From the cell containing the given text, extract its center point as [X, Y] coordinate. 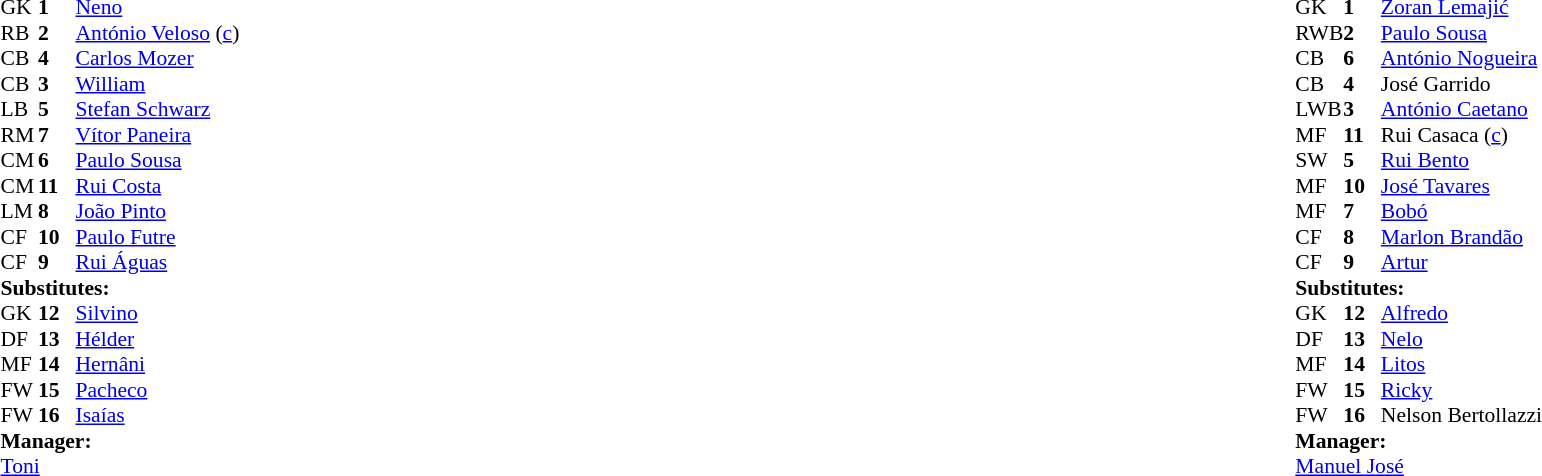
Ricky [1462, 390]
Bobó [1462, 211]
Paulo Futre [158, 237]
Isaías [158, 415]
António Veloso (c) [158, 33]
William [158, 84]
Rui Casaca (c) [1462, 135]
António Nogueira [1462, 59]
SW [1319, 161]
RB [19, 33]
António Caetano [1462, 109]
Carlos Mozer [158, 59]
Nelo [1462, 339]
Marlon Brandão [1462, 237]
José Tavares [1462, 186]
Pacheco [158, 390]
Stefan Schwarz [158, 109]
Hernâni [158, 365]
José Garrido [1462, 84]
Hélder [158, 339]
Rui Águas [158, 263]
Rui Costa [158, 186]
João Pinto [158, 211]
Artur [1462, 263]
Vítor Paneira [158, 135]
Rui Bento [1462, 161]
LB [19, 109]
Silvino [158, 313]
RM [19, 135]
RWB [1319, 33]
Alfredo [1462, 313]
Nelson Bertollazzi [1462, 415]
LM [19, 211]
Litos [1462, 365]
LWB [1319, 109]
